From the cell containing the given text, extract its center point as (x, y) coordinate. 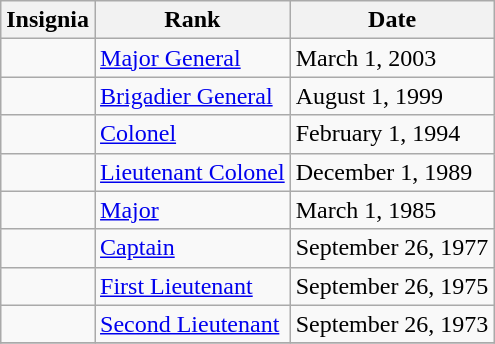
Major General (193, 58)
Colonel (193, 134)
March 1, 2003 (392, 58)
Second Lieutenant (193, 324)
September 26, 1973 (392, 324)
August 1, 1999 (392, 96)
Captain (193, 248)
February 1, 1994 (392, 134)
Insignia (48, 20)
Major (193, 210)
September 26, 1975 (392, 286)
December 1, 1989 (392, 172)
Date (392, 20)
Brigadier General (193, 96)
Lieutenant Colonel (193, 172)
March 1, 1985 (392, 210)
September 26, 1977 (392, 248)
First Lieutenant (193, 286)
Rank (193, 20)
